For the text-containing cell, return its midpoint in [x, y] coordinate format. 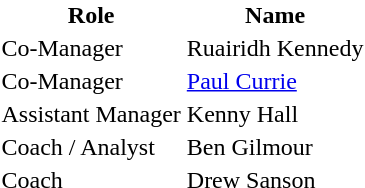
Paul Currie [275, 81]
Role [91, 15]
Coach / Analyst [91, 147]
Assistant Manager [91, 114]
Kenny Hall [275, 114]
Ben Gilmour [275, 147]
Name [275, 15]
Ruairidh Kennedy [275, 48]
